Identify which cell holds the provided text, then report its (x, y) central coordinate. 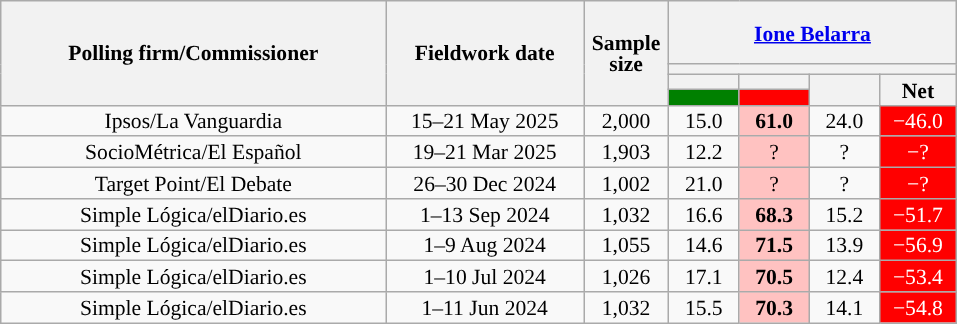
14.6 (704, 246)
−51.7 (918, 214)
26–30 Dec 2024 (485, 184)
1–11 Jun 2024 (485, 308)
1,002 (626, 184)
12.4 (844, 276)
−56.9 (918, 246)
17.1 (704, 276)
12.2 (704, 152)
70.3 (774, 308)
21.0 (704, 184)
−54.8 (918, 308)
15.2 (844, 214)
16.6 (704, 214)
1–13 Sep 2024 (485, 214)
1,055 (626, 246)
Polling firm/Commissioner (194, 53)
1–9 Aug 2024 (485, 246)
Ipsos/La Vanguardia (194, 120)
−53.4 (918, 276)
15.0 (704, 120)
15.5 (704, 308)
1,903 (626, 152)
Ione Belarra (813, 32)
61.0 (774, 120)
−46.0 (918, 120)
70.5 (774, 276)
13.9 (844, 246)
SocioMétrica/El Español (194, 152)
1–10 Jul 2024 (485, 276)
14.1 (844, 308)
Target Point/El Debate (194, 184)
1,026 (626, 276)
Fieldwork date (485, 53)
24.0 (844, 120)
19–21 Mar 2025 (485, 152)
68.3 (774, 214)
Sample size (626, 53)
Net (918, 90)
71.5 (774, 246)
2,000 (626, 120)
15–21 May 2025 (485, 120)
